Return [X, Y] of the center of cell containing provided text 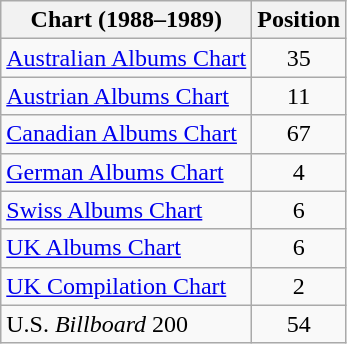
Australian Albums Chart [126, 58]
2 [299, 286]
UK Compilation Chart [126, 286]
Chart (1988–1989) [126, 20]
German Albums Chart [126, 172]
4 [299, 172]
35 [299, 58]
Position [299, 20]
Swiss Albums Chart [126, 210]
Canadian Albums Chart [126, 134]
67 [299, 134]
54 [299, 324]
Austrian Albums Chart [126, 96]
11 [299, 96]
U.S. Billboard 200 [126, 324]
UK Albums Chart [126, 248]
